Locate the cell with the specified text and output its [x, y] center coordinate. 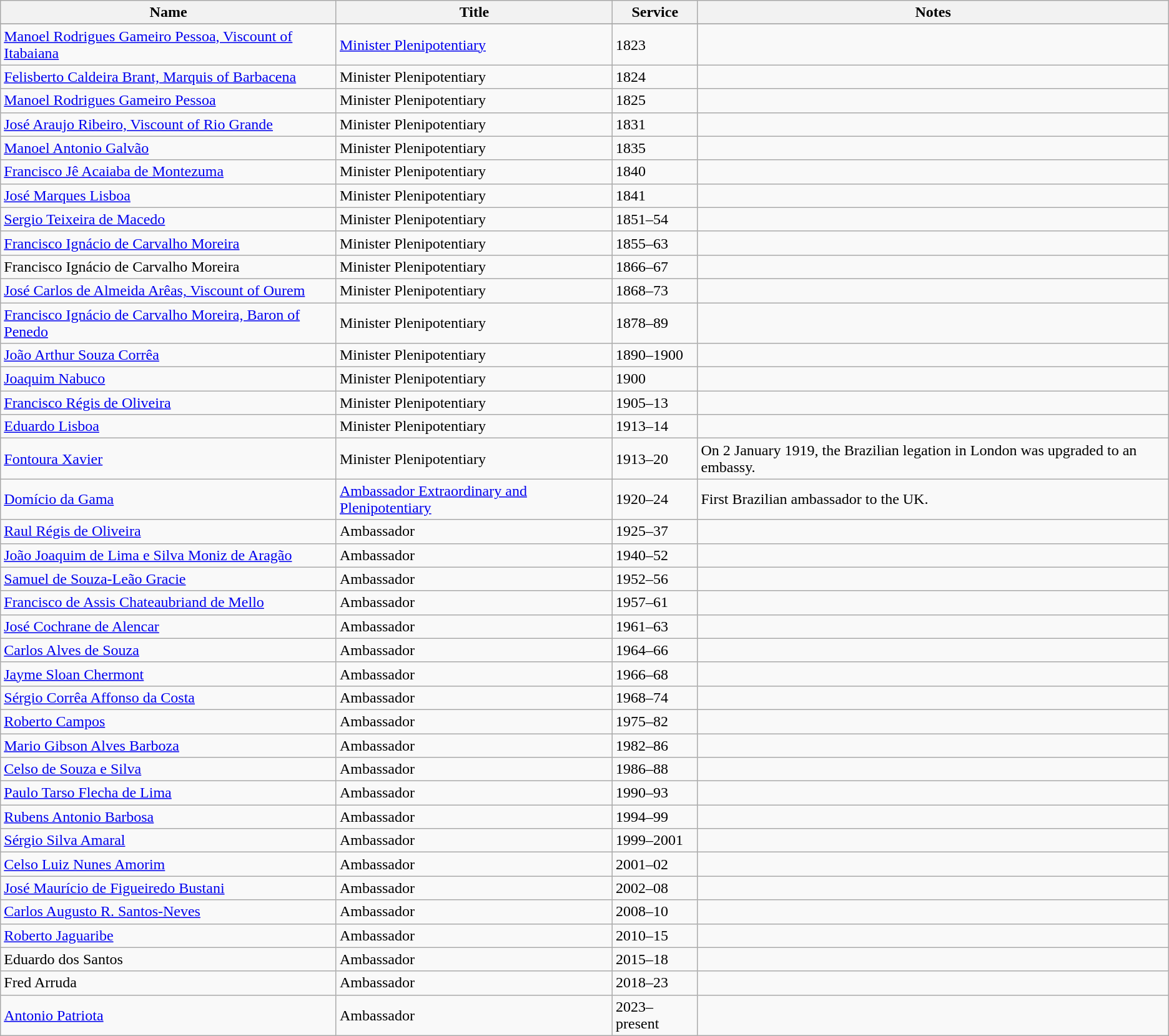
José Maurício de Figueiredo Bustani [169, 888]
1823 [654, 45]
1835 [654, 148]
José Marques Lisboa [169, 195]
1855–63 [654, 243]
Domício da Gama [169, 500]
1982–86 [654, 745]
Fred Arruda [169, 983]
Name [169, 12]
2001–02 [654, 864]
1994–99 [654, 817]
1851–54 [654, 219]
Eduardo dos Santos [169, 959]
Celso de Souza e Silva [169, 769]
1961–63 [654, 626]
Sergio Teixeira de Macedo [169, 219]
1975–82 [654, 721]
1900 [654, 379]
José Carlos de Almeida Arêas, Viscount of Ourem [169, 290]
2023–present [654, 1015]
Fontoura Xavier [169, 458]
Roberto Campos [169, 721]
2018–23 [654, 983]
1905–13 [654, 403]
1999–2001 [654, 841]
1986–88 [654, 769]
1964–66 [654, 650]
2015–18 [654, 959]
1925–37 [654, 531]
Samuel de Souza-Leão Gracie [169, 579]
1878–89 [654, 322]
Manoel Rodrigues Gameiro Pessoa, Viscount of Itabaiana [169, 45]
1890–1900 [654, 355]
1913–20 [654, 458]
2002–08 [654, 888]
Ambassador Extraordinary and Plenipotentiary [474, 500]
1952–56 [654, 579]
1940–52 [654, 555]
1966–68 [654, 674]
On 2 January 1919, the Brazilian legation in London was upgraded to an embassy. [933, 458]
2008–10 [654, 912]
1840 [654, 172]
Rubens Antonio Barbosa [169, 817]
Mario Gibson Alves Barboza [169, 745]
2010–15 [654, 935]
Roberto Jaguaribe [169, 935]
José Cochrane de Alencar [169, 626]
Francisco Régis de Oliveira [169, 403]
1825 [654, 101]
Joaquim Nabuco [169, 379]
First Brazilian ambassador to the UK. [933, 500]
Notes [933, 12]
1868–73 [654, 290]
1841 [654, 195]
Title [474, 12]
Paulo Tarso Flecha de Lima [169, 793]
Sérgio Corrêa Affonso da Costa [169, 698]
1824 [654, 77]
João Joaquim de Lima e Silva Moniz de Aragão [169, 555]
Manoel Rodrigues Gameiro Pessoa [169, 101]
Eduardo Lisboa [169, 427]
1866–67 [654, 267]
1968–74 [654, 698]
Jayme Sloan Chermont [169, 674]
1913–14 [654, 427]
1831 [654, 124]
Carlos Alves de Souza [169, 650]
José Araujo Ribeiro, Viscount of Rio Grande [169, 124]
1990–93 [654, 793]
Service [654, 12]
João Arthur Souza Corrêa [169, 355]
Felisberto Caldeira Brant, Marquis of Barbacena [169, 77]
Celso Luiz Nunes Amorim [169, 864]
Francisco Ignácio de Carvalho Moreira, Baron of Penedo [169, 322]
Raul Régis de Oliveira [169, 531]
1920–24 [654, 500]
Francisco de Assis Chateaubriand de Mello [169, 603]
Manoel Antonio Galvão [169, 148]
Sérgio Silva Amaral [169, 841]
Antonio Patriota [169, 1015]
Francisco Jê Acaiaba de Montezuma [169, 172]
1957–61 [654, 603]
Carlos Augusto R. Santos-Neves [169, 912]
